Return (x, y) of the center of cell containing provided text 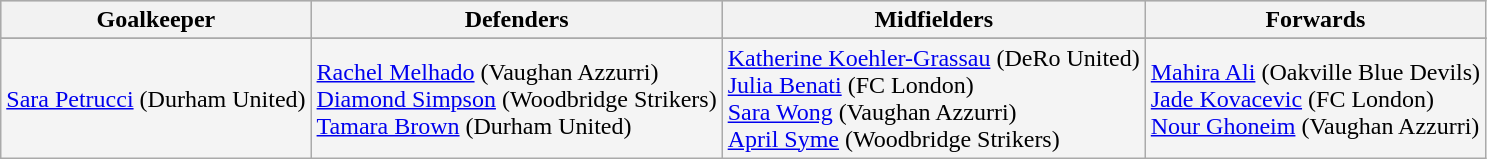
Forwards (1315, 20)
Goalkeeper (156, 20)
Katherine Koehler-Grassau (DeRo United)Julia Benati (FC London)Sara Wong (Vaughan Azzurri)April Syme (Woodbridge Strikers) (934, 98)
Mahira Ali (Oakville Blue Devils)Jade Kovacevic (FC London)Nour Ghoneim (Vaughan Azzurri) (1315, 98)
Defenders (516, 20)
Rachel Melhado (Vaughan Azzurri)Diamond Simpson (Woodbridge Strikers)Tamara Brown (Durham United) (516, 98)
Sara Petrucci (Durham United) (156, 98)
Midfielders (934, 20)
